Locate the cell with the specified text and output its [X, Y] center coordinate. 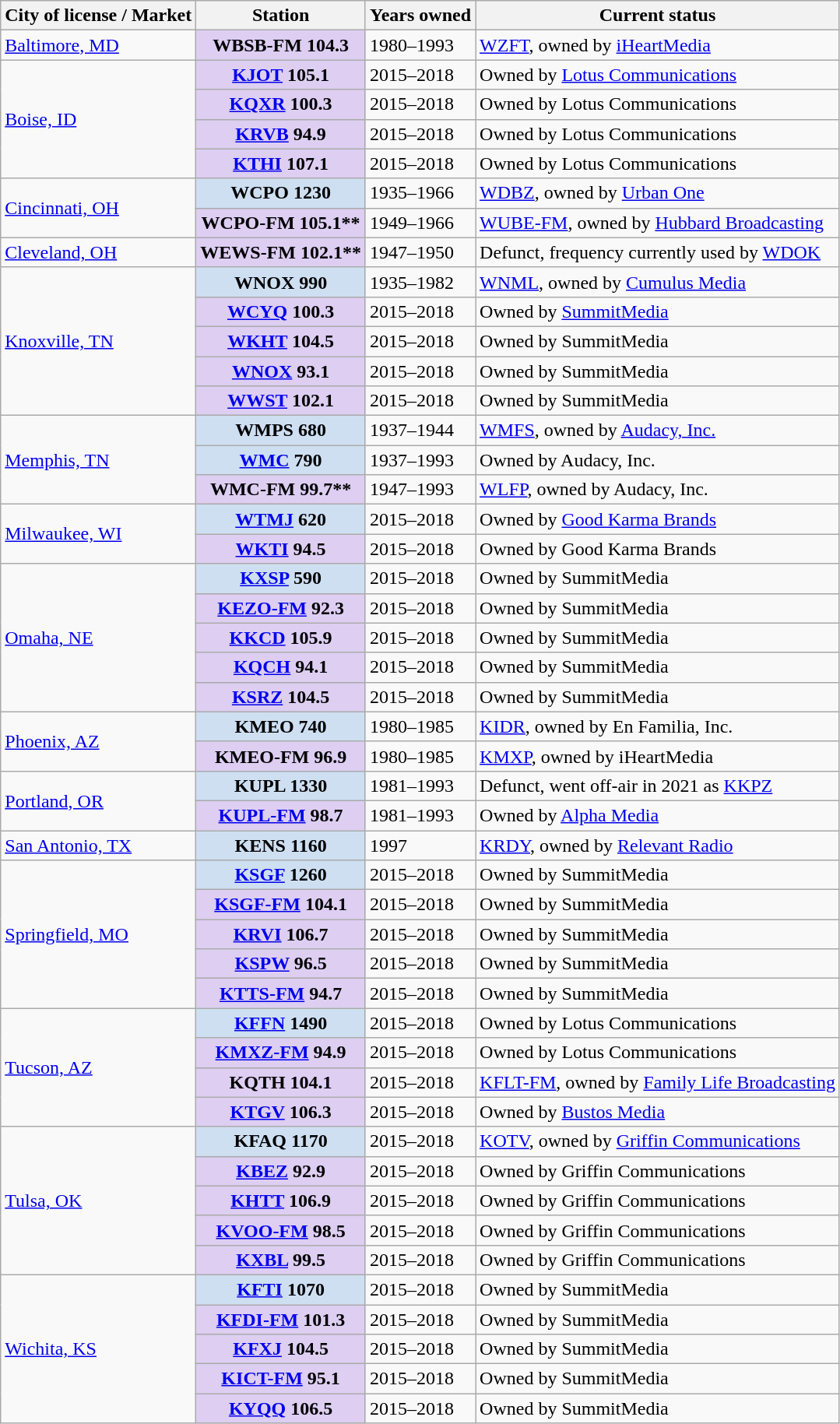
KTHI 107.1 [281, 163]
1947–1993 [420, 490]
KYQQ 106.5 [281, 1408]
WDBZ, owned by Urban One [658, 193]
Knoxville, TN [98, 341]
Owned by Bustos Media [658, 1112]
KQCH 94.1 [281, 667]
KBEZ 92.9 [281, 1171]
KSPW 96.5 [281, 964]
WNOX 93.1 [281, 371]
City of license / Market [98, 16]
San Antonio, TX [98, 845]
KFXJ 104.5 [281, 1349]
Memphis, TN [98, 460]
WNML, owned by Cumulus Media [658, 282]
KFAQ 1170 [281, 1141]
KUPL 1330 [281, 786]
KFDI-FM 101.3 [281, 1320]
1937–1944 [420, 431]
KICT-FM 95.1 [281, 1379]
KENS 1160 [281, 845]
Cleveland, OH [98, 252]
1937–1993 [420, 460]
KIDR, owned by En Familia, Inc. [658, 726]
WKHT 104.5 [281, 341]
WCPO-FM 105.1** [281, 223]
WMPS 680 [281, 431]
Years owned [420, 16]
WKTI 94.5 [281, 549]
Station [281, 16]
Portland, OR [98, 800]
KMEO 740 [281, 726]
KOTV, owned by Griffin Communications [658, 1141]
Defunct, went off-air in 2021 as KKPZ [658, 786]
WMC 790 [281, 460]
1949–1966 [420, 223]
WWST 102.1 [281, 401]
WZFT, owned by iHeartMedia [658, 45]
Cincinnati, OH [98, 208]
KSGF-FM 104.1 [281, 905]
KSGF 1260 [281, 875]
KUPL-FM 98.7 [281, 815]
Baltimore, MD [98, 45]
KFLT-FM, owned by Family Life Broadcasting [658, 1082]
WEWS-FM 102.1** [281, 252]
WUBE-FM, owned by Hubbard Broadcasting [658, 223]
KSRZ 104.5 [281, 697]
Wichita, KS [98, 1348]
KTTS-FM 94.7 [281, 993]
KMEO-FM 96.9 [281, 756]
KFTI 1070 [281, 1289]
Owned by Alpha Media [658, 815]
WMFS, owned by Audacy, Inc. [658, 431]
1935–1966 [420, 193]
KRVI 106.7 [281, 934]
WBSB-FM 104.3 [281, 45]
KEZO-FM 92.3 [281, 608]
Tulsa, OK [98, 1201]
KMXZ-FM 94.9 [281, 1053]
WCPO 1230 [281, 193]
1980–1993 [420, 45]
WNOX 990 [281, 282]
KRDY, owned by Relevant Radio [658, 845]
Springfield, MO [98, 934]
KTGV 106.3 [281, 1112]
Boise, ID [98, 119]
WTMJ 620 [281, 519]
KXBL 99.5 [281, 1260]
Phoenix, AZ [98, 741]
KQTH 104.1 [281, 1082]
KMXP, owned by iHeartMedia [658, 756]
1947–1950 [420, 252]
KXSP 590 [281, 578]
Current status [658, 16]
1997 [420, 845]
Tucson, AZ [98, 1067]
WLFP, owned by Audacy, Inc. [658, 490]
1935–1982 [420, 282]
Defunct, frequency currently used by WDOK [658, 252]
KHTT 106.9 [281, 1201]
WCYQ 100.3 [281, 311]
KKCD 105.9 [281, 638]
KJOT 105.1 [281, 75]
Omaha, NE [98, 638]
KFFN 1490 [281, 1023]
KQXR 100.3 [281, 104]
WMC-FM 99.7** [281, 490]
KRVB 94.9 [281, 134]
Milwaukee, WI [98, 534]
Owned by Audacy, Inc. [658, 460]
KVOO-FM 98.5 [281, 1230]
